Scan for the cell matching the given text and deliver its (x, y) coordinate at center. 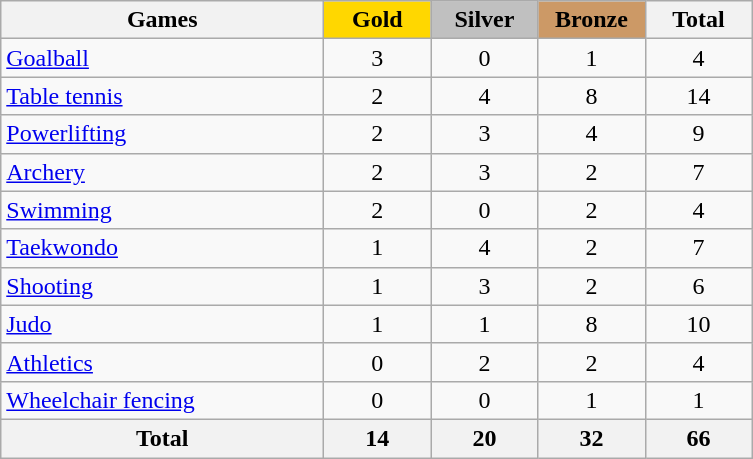
Goalball (162, 58)
Taekwondo (162, 248)
Table tennis (162, 96)
Silver (484, 20)
Swimming (162, 210)
20 (484, 438)
32 (592, 438)
6 (698, 286)
Wheelchair fencing (162, 400)
10 (698, 324)
9 (698, 134)
Bronze (592, 20)
66 (698, 438)
Shooting (162, 286)
Athletics (162, 362)
Games (162, 20)
Archery (162, 172)
Gold (378, 20)
Powerlifting (162, 134)
Judo (162, 324)
